Capture the cell that displays the provided text and extract its (X, Y) central coordinate. 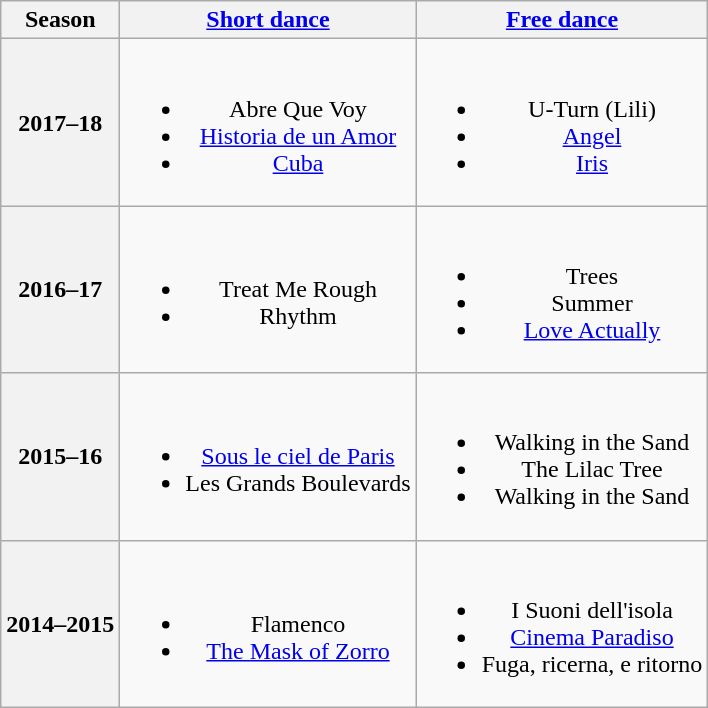
Abre Que VoyHistoria de un Amor Cuba (268, 122)
2015–16 (60, 456)
U-Turn (Lili) Angel Iris (562, 122)
Sous le ciel de Paris Les Grands Boulevards (268, 456)
Season (60, 20)
FlamencoThe Mask of Zorro (268, 624)
Treat Me Rough Rhythm (268, 290)
2017–18 (60, 122)
2014–2015 (60, 624)
Trees Summer Love Actually (562, 290)
Walking in the Sand The Lilac Tree Walking in the Sand (562, 456)
I Suoni dell'isola Cinema ParadisoFuga, ricerna, e ritorno (562, 624)
Free dance (562, 20)
Short dance (268, 20)
2016–17 (60, 290)
